From the cell containing the given text, extract its center point as [X, Y] coordinate. 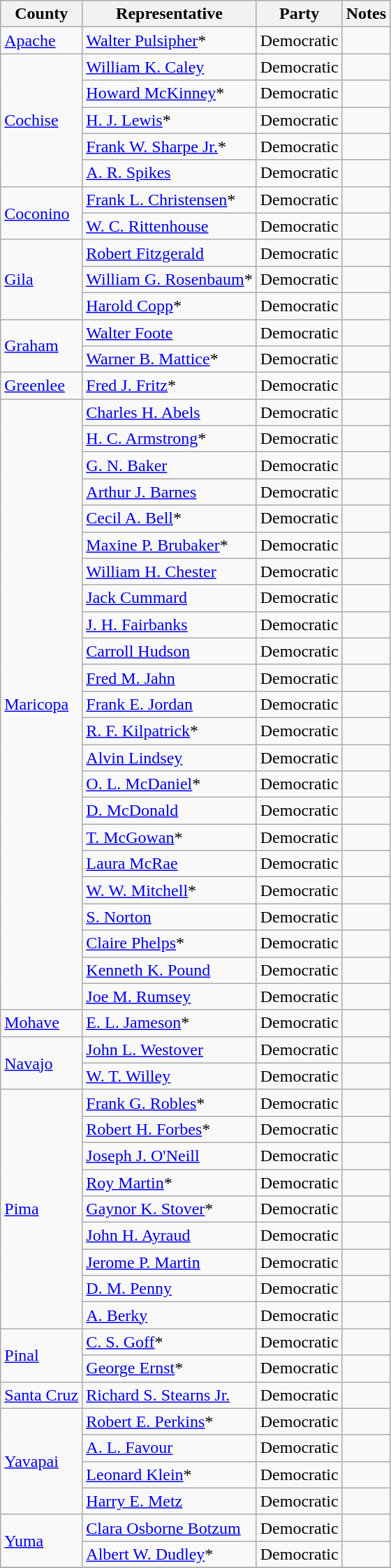
C. S. Goff* [169, 1342]
Laura McRae [169, 864]
Frank E. Jordan [169, 704]
Gaynor K. Stover* [169, 1209]
Representative [169, 14]
Yuma [42, 1541]
County [42, 14]
Party [299, 14]
R. F. Kilpatrick* [169, 731]
Charles H. Abels [169, 412]
Harry E. Metz [169, 1501]
Santa Cruz [42, 1395]
T. McGowan* [169, 837]
Leonard Klein* [169, 1474]
Pinal [42, 1355]
W. W. Mitchell* [169, 890]
A. L. Favour [169, 1448]
Yavapai [42, 1461]
A. R. Spikes [169, 173]
Joseph J. O'Neill [169, 1156]
Frank W. Sharpe Jr.* [169, 147]
H. J. Lewis* [169, 120]
Richard S. Stearns Jr. [169, 1395]
Clara Osborne Botzum [169, 1528]
Jerome P. Martin [169, 1262]
Greenlee [42, 386]
Walter Foote [169, 333]
Maricopa [42, 705]
W. C. Rittenhouse [169, 226]
Kenneth K. Pound [169, 970]
Robert H. Forbes* [169, 1129]
Pima [42, 1209]
Warner B. Mattice* [169, 359]
John H. Ayraud [169, 1236]
Cecil A. Bell* [169, 518]
Frank G. Robles* [169, 1103]
Robert Fitzgerald [169, 253]
Arthur J. Barnes [169, 492]
Fred J. Fritz* [169, 386]
D. M. Penny [169, 1289]
Cochise [42, 120]
Claire Phelps* [169, 943]
Notes [366, 14]
D. McDonald [169, 811]
Robert E. Perkins* [169, 1421]
Apache [42, 40]
W. T. Willey [169, 1076]
Howard McKinney* [169, 94]
Graham [42, 346]
G. N. Baker [169, 465]
William G. Rosenbaum* [169, 279]
Frank L. Christensen* [169, 200]
A. Berky [169, 1315]
Navajo [42, 1063]
Carroll Hudson [169, 651]
Jack Cummard [169, 598]
George Ernst* [169, 1368]
Coconino [42, 213]
Roy Martin* [169, 1183]
John L. Westover [169, 1050]
William K. Caley [169, 67]
Mohave [42, 1023]
Maxine P. Brubaker* [169, 545]
Joe M. Rumsey [169, 996]
Gila [42, 279]
Alvin Lindsey [169, 757]
Albert W. Dudley* [169, 1554]
H. C. Armstrong* [169, 439]
E. L. Jameson* [169, 1023]
Fred M. Jahn [169, 678]
S. Norton [169, 917]
J. H. Fairbanks [169, 625]
Harold Copp* [169, 306]
William H. Chester [169, 572]
O. L. McDaniel* [169, 784]
Walter Pulsipher* [169, 40]
